Provide the [x, y] coordinate of the cell's center where the given text is located.  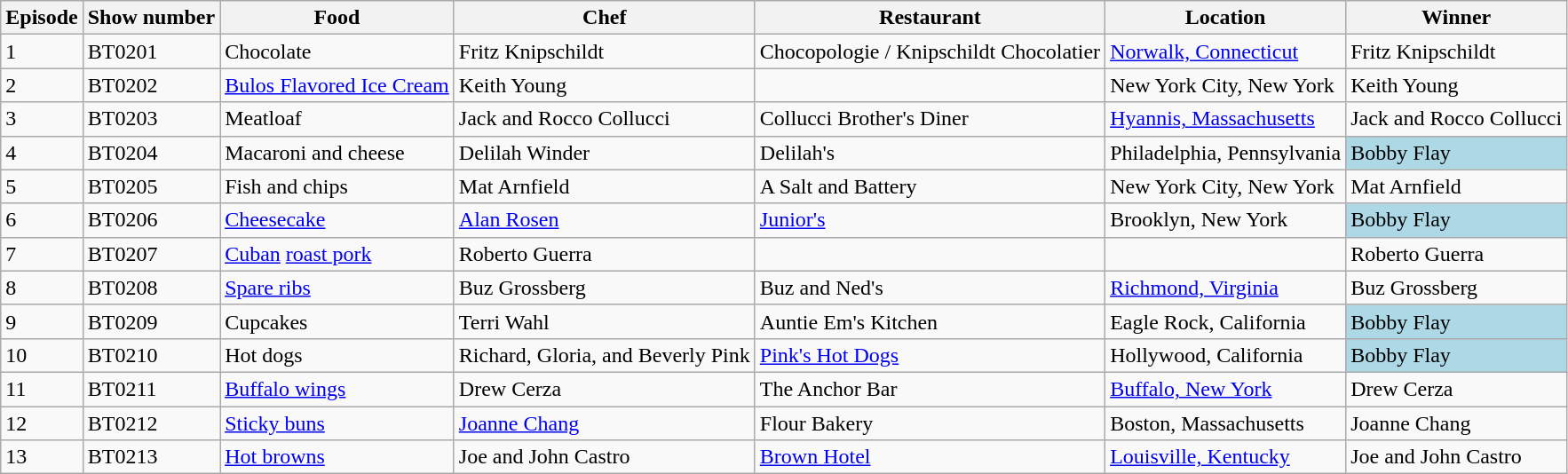
BT0207 [151, 254]
4 [42, 153]
Richmond, Virginia [1225, 288]
3 [42, 119]
Buz and Ned's [930, 288]
Richard, Gloria, and Beverly Pink [604, 355]
BT0205 [151, 186]
The Anchor Bar [930, 389]
2 [42, 85]
Brown Hotel [930, 457]
11 [42, 389]
BT0202 [151, 85]
Macaroni and cheese [337, 153]
Chocopologie / Knipschildt Chocolatier [930, 51]
Auntie Em's Kitchen [930, 321]
Sticky buns [337, 423]
Philadelphia, Pennsylvania [1225, 153]
8 [42, 288]
Restaurant [930, 18]
Cuban roast pork [337, 254]
Winner [1456, 18]
Eagle Rock, California [1225, 321]
Episode [42, 18]
Fish and chips [337, 186]
BT0201 [151, 51]
Brooklyn, New York [1225, 220]
10 [42, 355]
A Salt and Battery [930, 186]
BT0210 [151, 355]
BT0206 [151, 220]
BT0211 [151, 389]
Terri Wahl [604, 321]
Hot dogs [337, 355]
Buffalo wings [337, 389]
BT0203 [151, 119]
BT0209 [151, 321]
Bulos Flavored Ice Cream [337, 85]
Spare ribs [337, 288]
Food [337, 18]
Norwalk, Connecticut [1225, 51]
Alan Rosen [604, 220]
Chef [604, 18]
Cupcakes [337, 321]
Delilah's [930, 153]
9 [42, 321]
Hot browns [337, 457]
1 [42, 51]
Pink's Hot Dogs [930, 355]
Hollywood, California [1225, 355]
Collucci Brother's Diner [930, 119]
6 [42, 220]
Flour Bakery [930, 423]
BT0208 [151, 288]
Show number [151, 18]
BT0212 [151, 423]
Boston, Massachusetts [1225, 423]
Cheesecake [337, 220]
Meatloaf [337, 119]
Louisville, Kentucky [1225, 457]
12 [42, 423]
Hyannis, Massachusetts [1225, 119]
7 [42, 254]
Location [1225, 18]
Delilah Winder [604, 153]
Junior's [930, 220]
BT0204 [151, 153]
Chocolate [337, 51]
Buffalo, New York [1225, 389]
5 [42, 186]
BT0213 [151, 457]
13 [42, 457]
